Detect which cell encompasses the target text, then output its (X, Y) center coordinate. 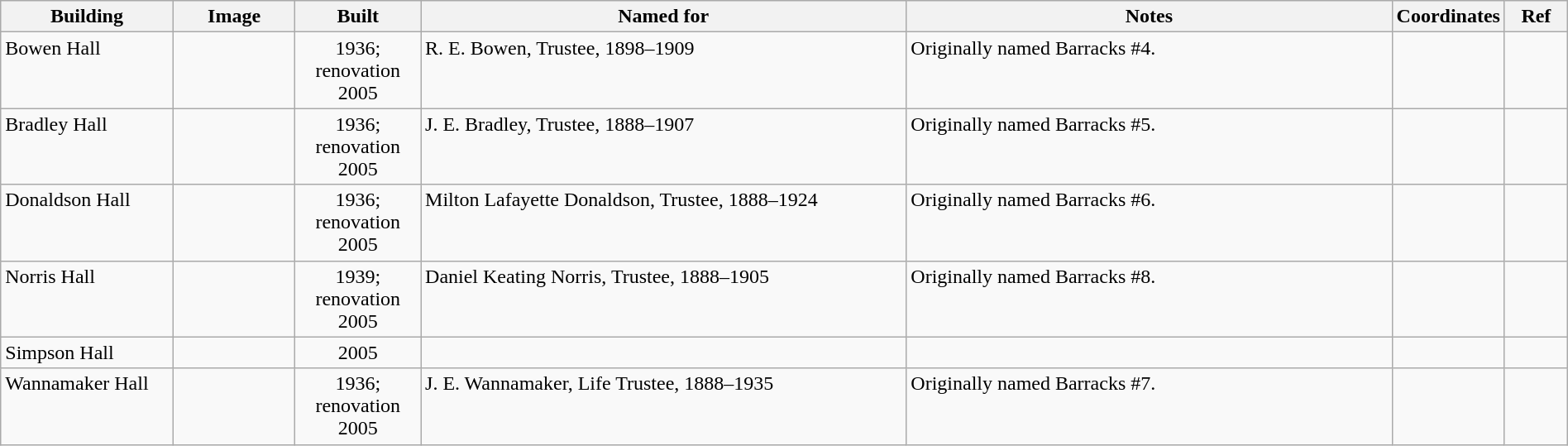
Donaldson Hall (87, 223)
Daniel Keating Norris, Trustee, 1888–1905 (663, 299)
2005 (358, 352)
Building (87, 17)
Originally named Barracks #7. (1150, 406)
Milton Lafayette Donaldson, Trustee, 1888–1924 (663, 223)
Notes (1150, 17)
J. E. Wannamaker, Life Trustee, 1888–1935 (663, 406)
Wannamaker Hall (87, 406)
Simpson Hall (87, 352)
Originally named Barracks #5. (1150, 146)
Coordinates (1448, 17)
R. E. Bowen, Trustee, 1898–1909 (663, 70)
1939; renovation 2005 (358, 299)
Built (358, 17)
Originally named Barracks #6. (1150, 223)
Bradley Hall (87, 146)
Norris Hall (87, 299)
Bowen Hall (87, 70)
Originally named Barracks #8. (1150, 299)
Named for (663, 17)
Originally named Barracks #4. (1150, 70)
Image (234, 17)
Ref (1536, 17)
J. E. Bradley, Trustee, 1888–1907 (663, 146)
